Find where the given text appears and provide that cell's center as [X, Y] coordinate. 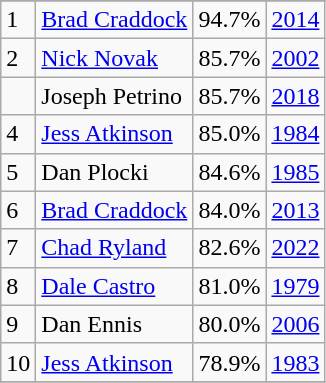
9 [18, 324]
6 [18, 210]
10 [18, 362]
7 [18, 248]
94.7% [230, 20]
Dan Ennis [114, 324]
8 [18, 286]
1 [18, 20]
84.6% [230, 172]
1984 [296, 134]
2013 [296, 210]
Dale Castro [114, 286]
Nick Novak [114, 58]
2022 [296, 248]
Chad Ryland [114, 248]
1985 [296, 172]
2 [18, 58]
80.0% [230, 324]
1983 [296, 362]
78.9% [230, 362]
2006 [296, 324]
81.0% [230, 286]
Dan Plocki [114, 172]
5 [18, 172]
Joseph Petrino [114, 96]
84.0% [230, 210]
82.6% [230, 248]
1979 [296, 286]
2014 [296, 20]
4 [18, 134]
85.0% [230, 134]
2002 [296, 58]
2018 [296, 96]
